For the text-containing cell, return its midpoint in [x, y] coordinate format. 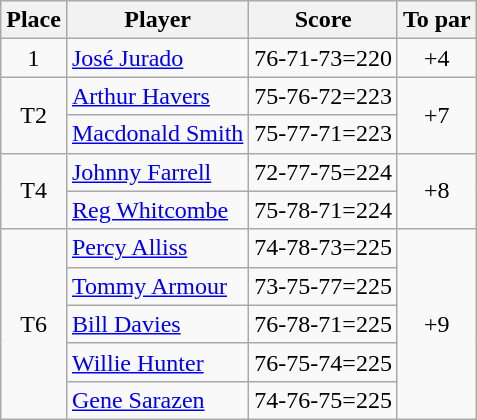
75-78-71=224 [324, 210]
T4 [34, 191]
Place [34, 20]
Gene Sarazen [157, 400]
Bill Davies [157, 324]
76-71-73=220 [324, 58]
José Jurado [157, 58]
75-77-71=223 [324, 134]
Arthur Havers [157, 96]
76-78-71=225 [324, 324]
T2 [34, 115]
Percy Alliss [157, 248]
73-75-77=225 [324, 286]
1 [34, 58]
T6 [34, 324]
+9 [436, 324]
76-75-74=225 [324, 362]
+4 [436, 58]
72-77-75=224 [324, 172]
Player [157, 20]
74-76-75=225 [324, 400]
+7 [436, 115]
Macdonald Smith [157, 134]
74-78-73=225 [324, 248]
Reg Whitcombe [157, 210]
Johnny Farrell [157, 172]
To par [436, 20]
75-76-72=223 [324, 96]
Willie Hunter [157, 362]
Score [324, 20]
Tommy Armour [157, 286]
+8 [436, 191]
